From the cell containing the given text, extract its center point as [x, y] coordinate. 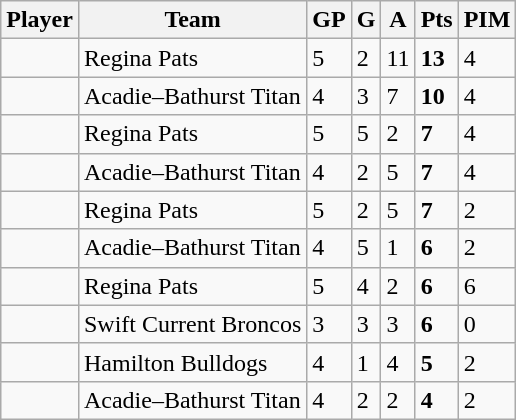
13 [436, 58]
Player [40, 20]
Swift Current Broncos [192, 324]
G [366, 20]
GP [329, 20]
Hamilton Bulldogs [192, 362]
0 [487, 324]
11 [398, 58]
Pts [436, 20]
PIM [487, 20]
A [398, 20]
10 [436, 96]
Team [192, 20]
